Capture the cell that displays the provided text and extract its [x, y] central coordinate. 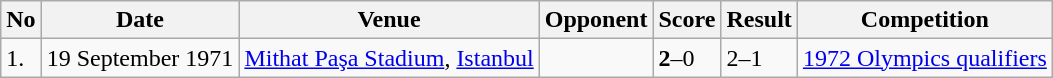
Competition [924, 20]
1. [21, 58]
Mithat Paşa Stadium, Istanbul [389, 58]
Result [759, 20]
Date [140, 20]
Score [687, 20]
Venue [389, 20]
No [21, 20]
Opponent [596, 20]
1972 Olympics qualifiers [924, 58]
2–0 [687, 58]
19 September 1971 [140, 58]
2–1 [759, 58]
